Search for the cell housing the specified text and yield its [x, y] center coordinate. 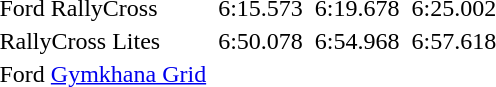
6:54.968 [357, 41]
6:50.078 [261, 41]
